Return [X, Y] of the center of cell containing provided text 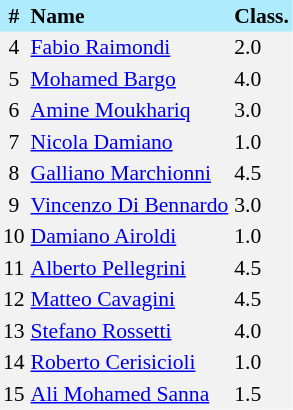
10 [14, 236]
Amine Moukhariq [130, 110]
6 [14, 110]
8 [14, 174]
Alberto Pellegrini [130, 268]
9 [14, 205]
Class. [262, 16]
1.5 [262, 394]
Fabio Raimondi [130, 48]
Roberto Cerisicioli [130, 362]
Mohamed Bargo [130, 79]
12 [14, 300]
# [14, 16]
Matteo Cavagini [130, 300]
Galliano Marchionni [130, 174]
Stefano Rossetti [130, 331]
2.0 [262, 48]
7 [14, 142]
11 [14, 268]
14 [14, 362]
15 [14, 394]
13 [14, 331]
Ali Mohamed Sanna [130, 394]
Nicola Damiano [130, 142]
Damiano Airoldi [130, 236]
5 [14, 79]
4 [14, 48]
Name [130, 16]
Vincenzo Di Bennardo [130, 205]
